Scan for the cell matching the given text and deliver its [x, y] coordinate at center. 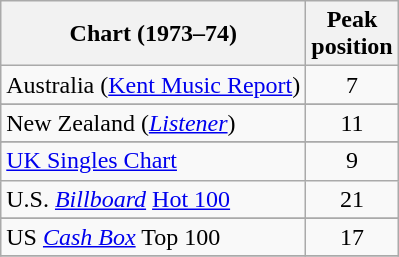
Chart (1973–74) [154, 34]
UK Singles Chart [154, 161]
U.S. Billboard Hot 100 [154, 199]
9 [352, 161]
21 [352, 199]
7 [352, 85]
17 [352, 237]
11 [352, 123]
Peakposition [352, 34]
Australia (Kent Music Report) [154, 85]
New Zealand (Listener) [154, 123]
US Cash Box Top 100 [154, 237]
